Extract the (x, y) coordinate from the center of the cell holding the provided text.  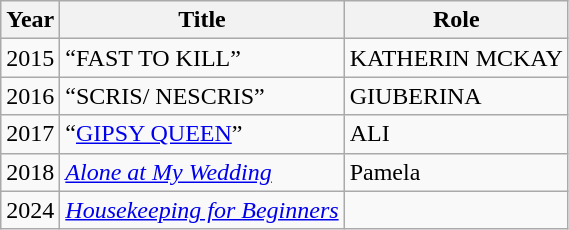
“GIPSY QUEEN” (202, 134)
“SCRIS/ NESCRIS” (202, 96)
“FAST TO KILL” (202, 58)
Year (30, 20)
2016 (30, 96)
2017 (30, 134)
2024 (30, 210)
KATHERIN MCKAY (456, 58)
Pamela (456, 172)
Alone at My Wedding (202, 172)
2015 (30, 58)
Title (202, 20)
Housekeeping for Beginners (202, 210)
GIUBERINA (456, 96)
Role (456, 20)
ALI (456, 134)
2018 (30, 172)
